Identify which cell holds the provided text, then report its [X, Y] central coordinate. 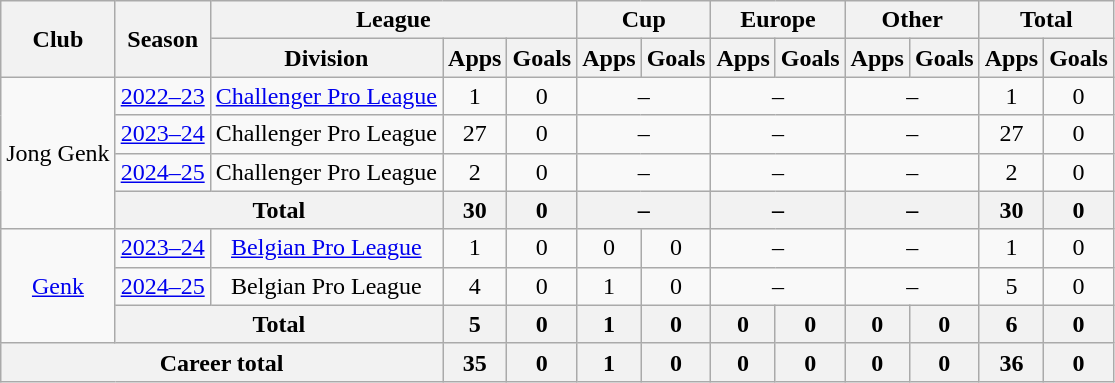
6 [1011, 324]
Season [162, 39]
League [393, 20]
4 [475, 286]
Division [326, 58]
Other [912, 20]
36 [1011, 362]
Club [58, 39]
35 [475, 362]
Career total [222, 362]
2022–23 [162, 96]
Cup [644, 20]
Europe [778, 20]
Genk [58, 286]
Jong Genk [58, 153]
